Output the [x, y] coordinate of the center of the cell containing the given text.  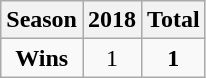
2018 [112, 20]
Season [42, 20]
Total [174, 20]
Wins [42, 58]
